Return [x, y] of the center of cell containing provided text 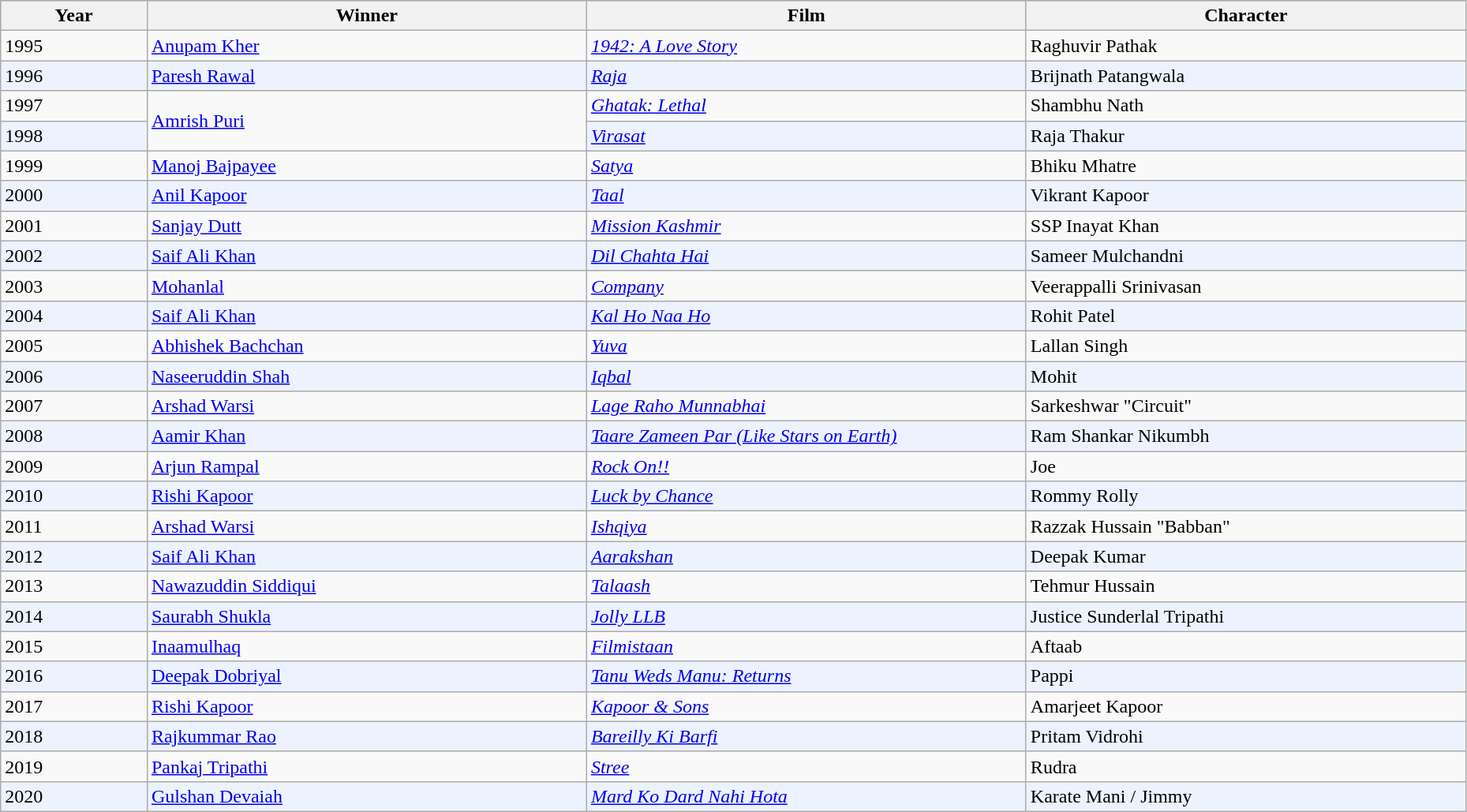
Film [806, 16]
Joe [1245, 466]
Rommy Rolly [1245, 496]
Tanu Weds Manu: Returns [806, 676]
2010 [74, 496]
Iqbal [806, 376]
1942: A Love Story [806, 46]
Mohit [1245, 376]
Taal [806, 196]
Satya [806, 166]
Company [806, 286]
2020 [74, 796]
Stree [806, 766]
2007 [74, 406]
Justice Sunderlal Tripathi [1245, 616]
Bareilly Ki Barfi [806, 736]
Razzak Hussain "Babban" [1245, 526]
Kapoor & Sons [806, 706]
Rudra [1245, 766]
Arjun Rampal [366, 466]
Pappi [1245, 676]
1995 [74, 46]
Lallan Singh [1245, 346]
2016 [74, 676]
Nawazuddin Siddiqui [366, 586]
Raja Thakur [1245, 136]
Mohanlal [366, 286]
Rock On!! [806, 466]
Deepak Dobriyal [366, 676]
Filmistaan [806, 646]
2008 [74, 436]
2017 [74, 706]
Winner [366, 16]
Saurabh Shukla [366, 616]
2018 [74, 736]
Mission Kashmir [806, 226]
2011 [74, 526]
Amarjeet Kapoor [1245, 706]
Ghatak: Lethal [806, 106]
1998 [74, 136]
Shambhu Nath [1245, 106]
Aamir Khan [366, 436]
Talaash [806, 586]
Luck by Chance [806, 496]
Jolly LLB [806, 616]
Dil Chahta Hai [806, 256]
2019 [74, 766]
2013 [74, 586]
Yuva [806, 346]
Pritam Vidrohi [1245, 736]
Rohit Patel [1245, 316]
Taare Zameen Par (Like Stars on Earth) [806, 436]
Sanjay Dutt [366, 226]
2006 [74, 376]
Inaamulhaq [366, 646]
2000 [74, 196]
1999 [74, 166]
2002 [74, 256]
Deepak Kumar [1245, 556]
Tehmur Hussain [1245, 586]
1997 [74, 106]
Aarakshan [806, 556]
Anil Kapoor [366, 196]
Character [1245, 16]
Gulshan Devaiah [366, 796]
Pankaj Tripathi [366, 766]
Ram Shankar Nikumbh [1245, 436]
Raja [806, 76]
2001 [74, 226]
2015 [74, 646]
Anupam Kher [366, 46]
Rajkummar Rao [366, 736]
1996 [74, 76]
Raghuvir Pathak [1245, 46]
Brijnath Patangwala [1245, 76]
Bhiku Mhatre [1245, 166]
Kal Ho Naa Ho [806, 316]
2014 [74, 616]
Manoj Bajpayee [366, 166]
Paresh Rawal [366, 76]
Mard Ko Dard Nahi Hota [806, 796]
2004 [74, 316]
Naseeruddin Shah [366, 376]
2009 [74, 466]
Abhishek Bachchan [366, 346]
Sameer Mulchandni [1245, 256]
Vikrant Kapoor [1245, 196]
2012 [74, 556]
Aftaab [1245, 646]
SSP Inayat Khan [1245, 226]
Karate Mani / Jimmy [1245, 796]
Ishqiya [806, 526]
Amrish Puri [366, 121]
Year [74, 16]
Veerappalli Srinivasan [1245, 286]
2005 [74, 346]
Virasat [806, 136]
Lage Raho Munnabhai [806, 406]
Sarkeshwar "Circuit" [1245, 406]
2003 [74, 286]
